Output the (X, Y) coordinate of the center of the cell containing the given text.  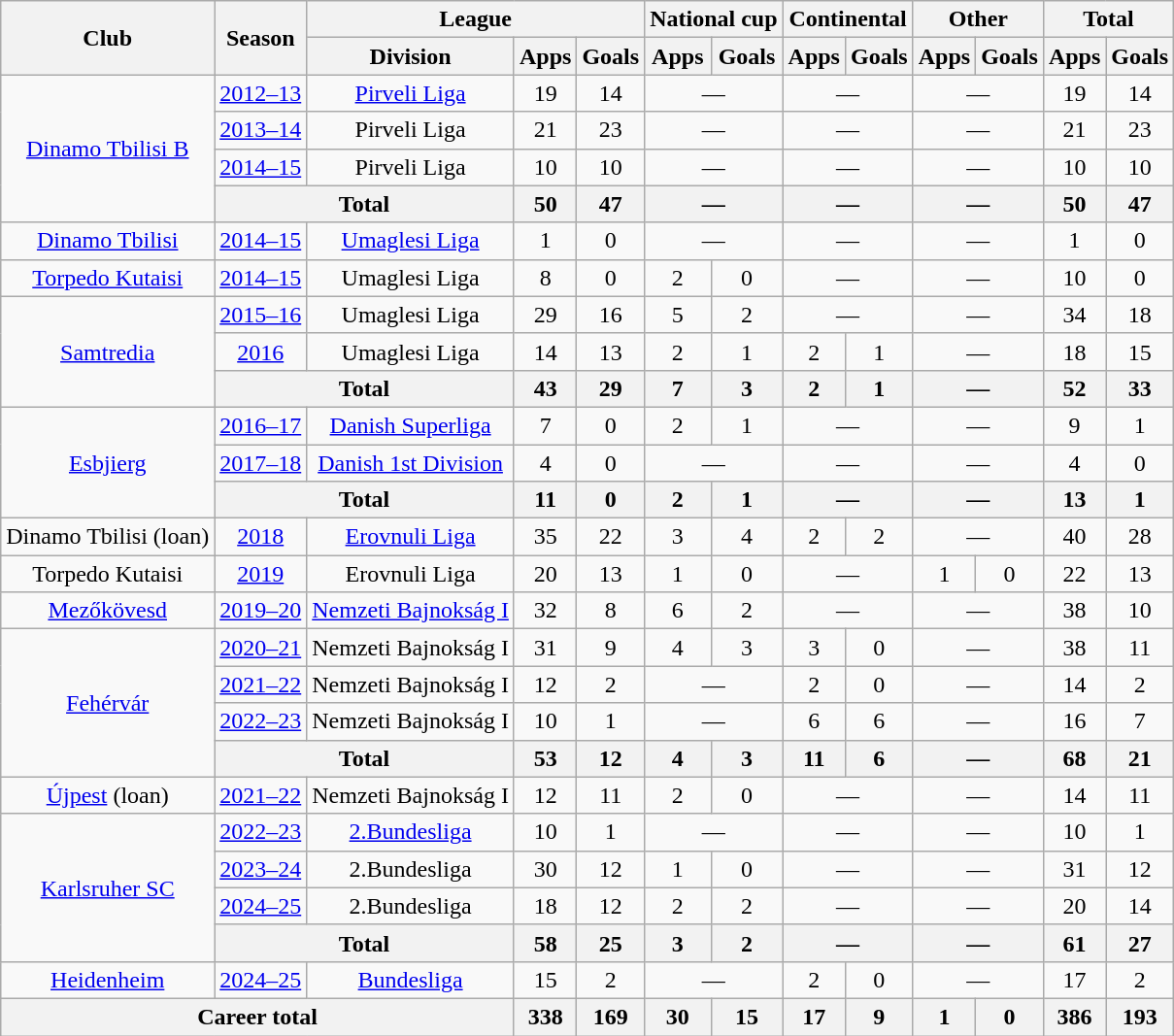
338 (545, 1017)
Mezőkövesd (108, 611)
2012–13 (260, 93)
34 (1074, 315)
Danish 1st Division (411, 463)
Fehérvár (108, 703)
Heidenheim (108, 980)
53 (545, 758)
Other (978, 19)
386 (1074, 1017)
25 (611, 943)
Division (411, 56)
Career total (258, 1017)
169 (611, 1017)
2015–16 (260, 315)
28 (1140, 537)
Season (260, 38)
35 (545, 537)
32 (545, 611)
Continental (848, 19)
2019 (260, 574)
Dinamo Tbilisi (loan) (108, 537)
33 (1140, 388)
National cup (714, 19)
Club (108, 38)
Dinamo Tbilisi B (108, 149)
Újpest (loan) (108, 795)
Dinamo Tbilisi (108, 241)
League (476, 19)
Samtredia (108, 351)
61 (1074, 943)
43 (545, 388)
Bundesliga (411, 980)
Esbjierg (108, 462)
5 (678, 315)
52 (1074, 388)
2016 (260, 351)
2020–21 (260, 648)
2016–17 (260, 425)
68 (1074, 758)
Danish Superliga (411, 425)
Karlsruher SC (108, 887)
2018 (260, 537)
2017–18 (260, 463)
2023–24 (260, 869)
27 (1140, 943)
40 (1074, 537)
58 (545, 943)
2019–20 (260, 611)
193 (1140, 1017)
2013–14 (260, 130)
